Return the [X, Y] coordinate for the center point of the cell that contains the specified text.  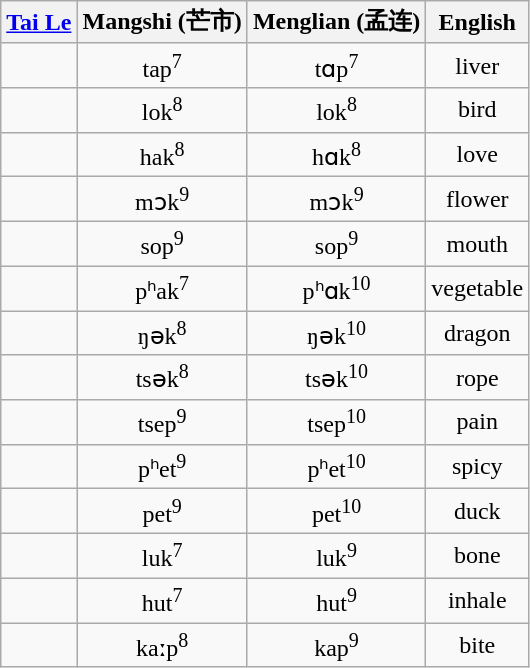
pet9 [162, 512]
tɑp7 [336, 66]
pʰet9 [162, 466]
Tai Le [39, 22]
flower [478, 200]
spicy [478, 466]
bone [478, 556]
dragon [478, 334]
hɑk8 [336, 154]
luk9 [336, 556]
rope [478, 378]
English [478, 22]
tap7 [162, 66]
pʰet10 [336, 466]
bite [478, 646]
ŋək10 [336, 334]
tsək10 [336, 378]
hut9 [336, 600]
hut7 [162, 600]
ŋək8 [162, 334]
pʰak7 [162, 288]
hak8 [162, 154]
pʰɑk10 [336, 288]
kaːp8 [162, 646]
luk7 [162, 556]
pain [478, 422]
Menglian (孟连) [336, 22]
pet10 [336, 512]
duck [478, 512]
tsep9 [162, 422]
bird [478, 110]
mouth [478, 244]
tsək8 [162, 378]
love [478, 154]
liver [478, 66]
vegetable [478, 288]
tsep10 [336, 422]
Mangshi (芒市) [162, 22]
kap9 [336, 646]
inhale [478, 600]
